Identify which cell holds the provided text, then report its (x, y) central coordinate. 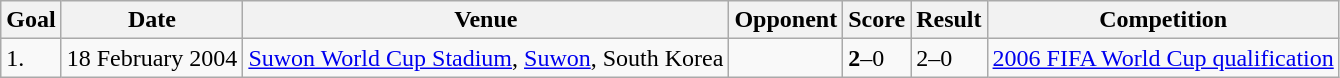
Score (877, 20)
Venue (486, 20)
Result (949, 20)
1. (31, 58)
2006 FIFA World Cup qualification (1163, 58)
Suwon World Cup Stadium, Suwon, South Korea (486, 58)
Date (152, 20)
18 February 2004 (152, 58)
Opponent (786, 20)
Competition (1163, 20)
Goal (31, 20)
